Provide the (x, y) coordinate of the cell's center where the given text is located.  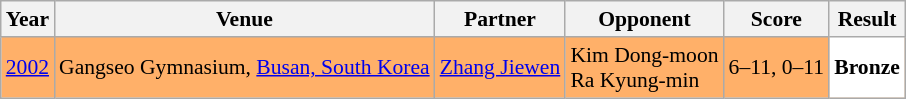
Kim Dong-moon Ra Kyung-min (644, 68)
Score (777, 19)
Partner (500, 19)
Bronze (867, 68)
2002 (28, 68)
Gangseo Gymnasium, Busan, South Korea (244, 68)
Year (28, 19)
Zhang Jiewen (500, 68)
Venue (244, 19)
Opponent (644, 19)
Result (867, 19)
6–11, 0–11 (777, 68)
